Find where the given text appears and provide that cell's center as (x, y) coordinate. 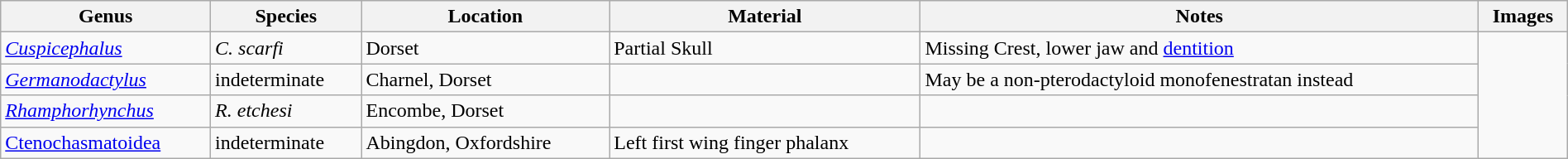
Missing Crest, lower jaw and dentition (1199, 48)
R. etchesi (286, 111)
Germanodactylus (106, 79)
Cuspicephalus (106, 48)
Genus (106, 17)
Ctenochasmatoidea (106, 142)
Charnel, Dorset (485, 79)
Dorset (485, 48)
Notes (1199, 17)
Rhamphorhynchus (106, 111)
C. scarfi (286, 48)
Species (286, 17)
Location (485, 17)
Encombe, Dorset (485, 111)
Abingdon, Oxfordshire (485, 142)
Images (1523, 17)
Partial Skull (765, 48)
Left first wing finger phalanx (765, 142)
May be a non-pterodactyloid monofenestratan instead (1199, 79)
Material (765, 17)
